Detect which cell encompasses the target text, then output its (X, Y) center coordinate. 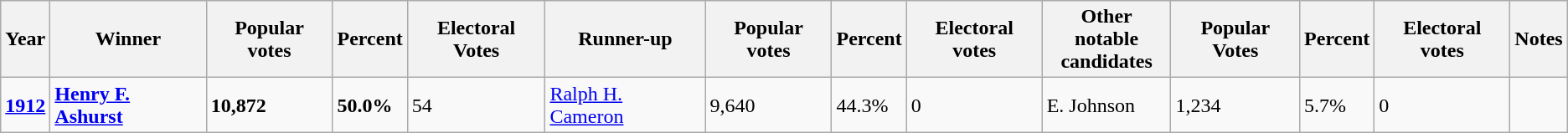
Year (25, 39)
Winner (128, 39)
1,234 (1235, 105)
Other notablecandidates (1106, 39)
Runner-up (625, 39)
Ralph H. Cameron (625, 105)
9,640 (769, 105)
54 (476, 105)
1912 (25, 105)
E. Johnson (1106, 105)
Notes (1539, 39)
10,872 (270, 105)
Popular Votes (1235, 39)
Henry F. Ashurst (128, 105)
50.0% (370, 105)
5.7% (1337, 105)
44.3% (869, 105)
Electoral Votes (476, 39)
